Search for the cell housing the specified text and yield its (X, Y) center coordinate. 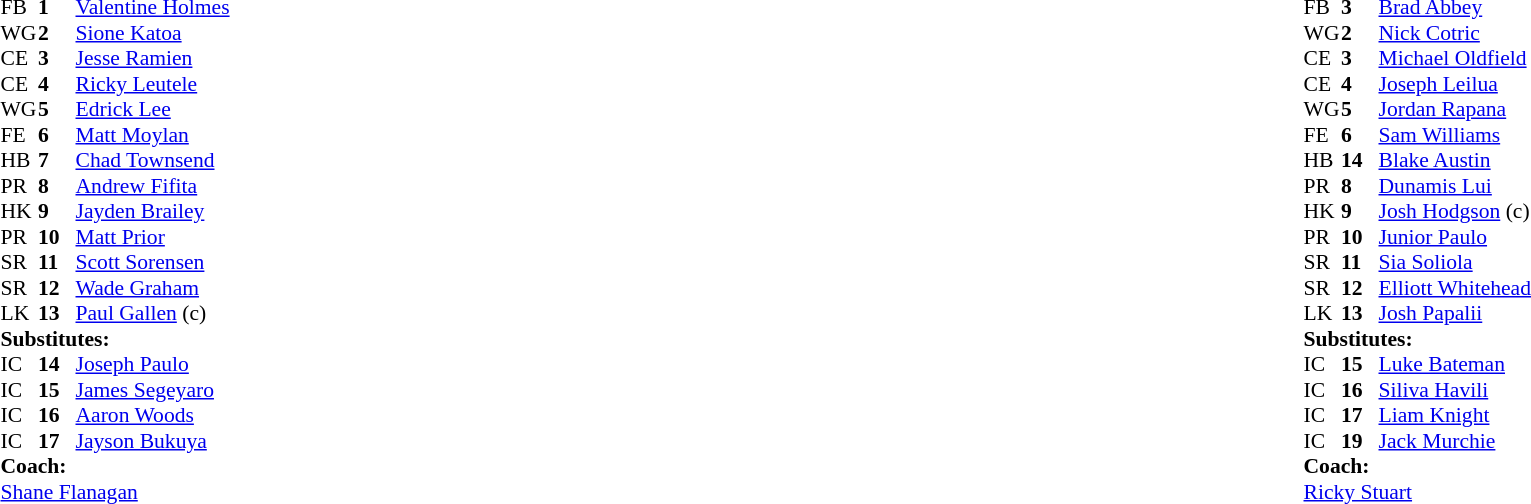
Joseph Paulo (153, 365)
Jayson Bukuya (153, 441)
Chad Townsend (153, 161)
Matt Moylan (153, 135)
Ricky Leutele (153, 84)
Nick Cotric (1455, 33)
7 (57, 161)
Aaron Woods (153, 415)
Jordan Rapana (1455, 109)
19 (1360, 441)
Liam Knight (1455, 415)
Paul Gallen (c) (153, 313)
Josh Papalii (1455, 313)
Wade Graham (153, 288)
Jesse Ramien (153, 59)
James Segeyaro (153, 390)
Edrick Lee (153, 109)
Sione Katoa (153, 33)
Josh Hodgson (c) (1455, 211)
Blake Austin (1455, 161)
Dunamis Lui (1455, 186)
Michael Oldfield (1455, 59)
Jayden Brailey (153, 211)
Sia Soliola (1455, 263)
Luke Bateman (1455, 365)
Sam Williams (1455, 135)
Junior Paulo (1455, 237)
Matt Prior (153, 237)
Jack Murchie (1455, 441)
Scott Sorensen (153, 263)
Andrew Fifita (153, 186)
Joseph Leilua (1455, 84)
Elliott Whitehead (1455, 288)
Siliva Havili (1455, 390)
